From the cell containing the given text, extract its center point as (X, Y) coordinate. 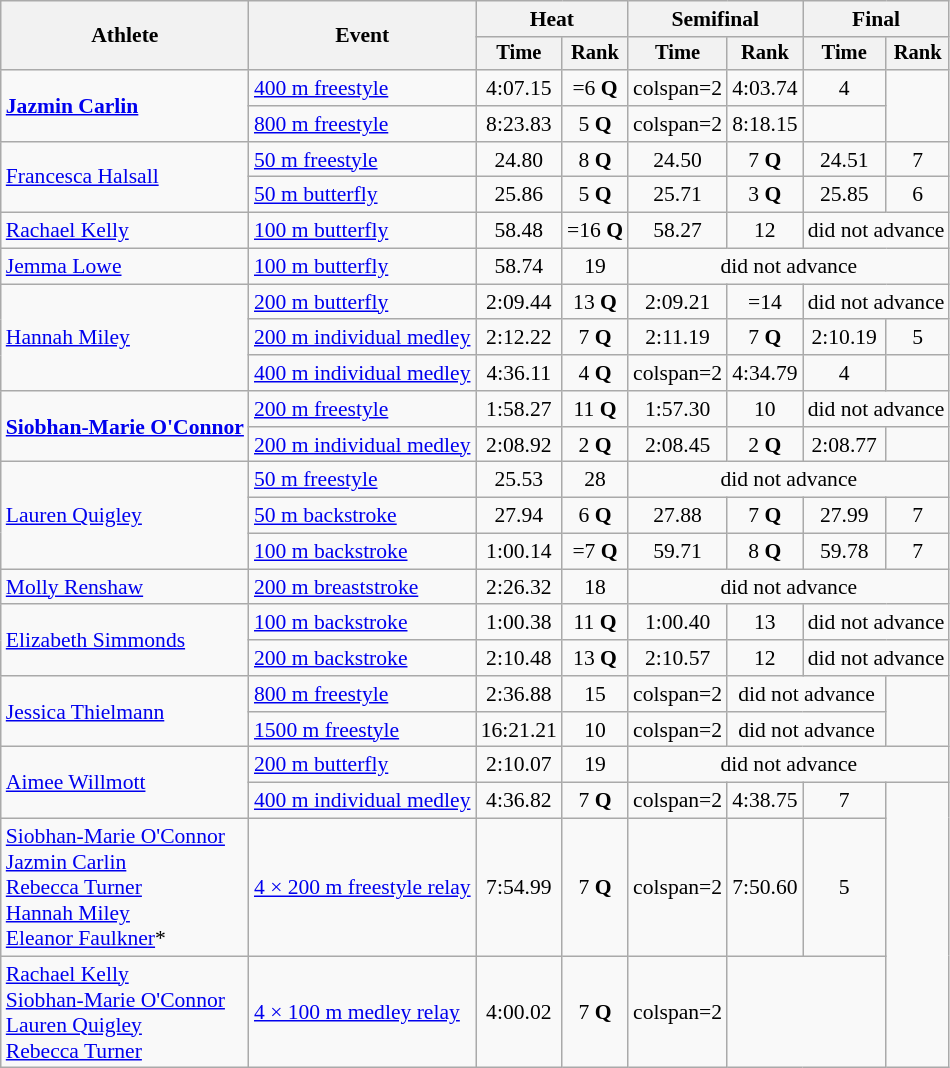
Semifinal (716, 19)
400 m freestyle (362, 88)
28 (595, 480)
4 × 200 m freestyle relay (362, 888)
2:10.48 (519, 658)
1:00.40 (678, 623)
1500 m freestyle (362, 730)
24.50 (678, 160)
=16 Q (595, 231)
Athlete (125, 36)
200 m backstroke (362, 658)
Jessica Thielmann (125, 712)
Rachael Kelly (125, 231)
6 (918, 195)
24.51 (844, 160)
Siobhan-Marie O'Connor (125, 426)
200 m freestyle (362, 409)
4 × 100 m medley relay (362, 1012)
=6 Q (595, 88)
16:21.21 (519, 730)
4:03.74 (764, 88)
Final (876, 19)
2:10.07 (519, 765)
Jemma Lowe (125, 267)
Francesca Halsall (125, 178)
2:12.22 (519, 338)
59.78 (844, 552)
2:26.32 (519, 587)
2:10.57 (678, 658)
Siobhan-Marie O'ConnorJazmin CarlinRebecca TurnerHannah MileyEleanor Faulkner* (125, 888)
8:18.15 (764, 124)
3 Q (764, 195)
58.27 (678, 231)
58.74 (519, 267)
Molly Renshaw (125, 587)
2:08.77 (844, 445)
Heat (552, 19)
2:11.19 (678, 338)
18 (595, 587)
7:50.60 (764, 888)
8:23.83 (519, 124)
2:36.88 (519, 694)
27.99 (844, 516)
2:09.21 (678, 302)
4:07.15 (519, 88)
25.85 (844, 195)
27.94 (519, 516)
Rachael KellySiobhan-Marie O'ConnorLauren QuigleyRebecca Turner (125, 1012)
4 Q (595, 373)
7:54.99 (519, 888)
1:00.38 (519, 623)
15 (595, 694)
Elizabeth Simmonds (125, 640)
50 m backstroke (362, 516)
59.71 (678, 552)
Jazmin Carlin (125, 106)
27.88 (678, 516)
25.71 (678, 195)
1:58.27 (519, 409)
4:34.79 (764, 373)
4:38.75 (764, 801)
1:57.30 (678, 409)
Hannah Miley (125, 338)
4:36.11 (519, 373)
4:00.02 (519, 1012)
Lauren Quigley (125, 516)
25.86 (519, 195)
2:09.44 (519, 302)
4:36.82 (519, 801)
58.48 (519, 231)
13 (764, 623)
2:08.92 (519, 445)
2:08.45 (678, 445)
Event (362, 36)
Aimee Willmott (125, 782)
1:00.14 (519, 552)
200 m breaststroke (362, 587)
=14 (764, 302)
24.80 (519, 160)
6 Q (595, 516)
2:10.19 (844, 338)
=7 Q (595, 552)
50 m butterfly (362, 195)
25.53 (519, 480)
